Determine the (x, y) coordinate at the center of the cell enclosing the given text.  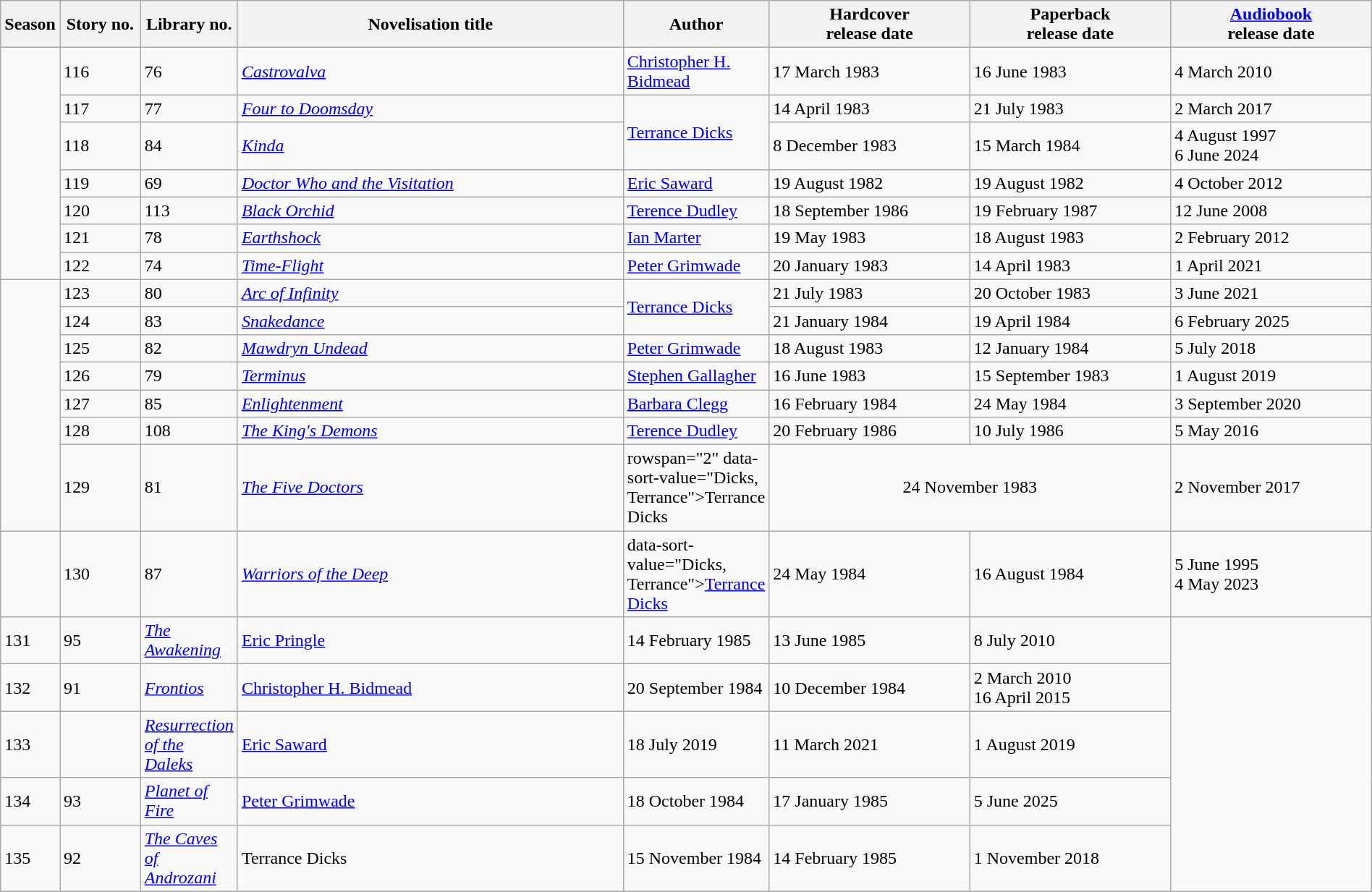
Season (30, 25)
135 (30, 858)
2 November 2017 (1271, 488)
2 February 2012 (1271, 238)
12 January 1984 (1070, 348)
127 (100, 403)
Author (696, 25)
19 April 1984 (1070, 320)
69 (189, 183)
91 (100, 687)
24 November 1983 (970, 488)
The Awakening (189, 641)
130 (100, 574)
5 June 1995 4 May 2023 (1271, 574)
Enlightenment (430, 403)
83 (189, 320)
2 March 2010 16 April 2015 (1070, 687)
Ian Marter (696, 238)
Story no. (100, 25)
17 March 1983 (870, 71)
18 October 1984 (696, 802)
Earthshock (430, 238)
Library no. (189, 25)
92 (100, 858)
data-sort-value="Dicks, Terrance">Terrance Dicks (696, 574)
8 July 2010 (1070, 641)
Time-Flight (430, 266)
15 March 1984 (1070, 146)
Arc of Infinity (430, 293)
15 November 1984 (696, 858)
20 September 1984 (696, 687)
121 (100, 238)
120 (100, 211)
16 August 1984 (1070, 574)
4 March 2010 (1271, 71)
15 September 1983 (1070, 375)
119 (100, 183)
21 January 1984 (870, 320)
20 February 1986 (870, 431)
131 (30, 641)
Barbara Clegg (696, 403)
17 January 1985 (870, 802)
Hardcover release date (870, 25)
Warriors of the Deep (430, 574)
95 (100, 641)
133 (30, 744)
Mawdryn Undead (430, 348)
5 July 2018 (1271, 348)
20 January 1983 (870, 266)
81 (189, 488)
Audiobook release date (1271, 25)
The Caves of Androzani (189, 858)
2 March 2017 (1271, 109)
77 (189, 109)
132 (30, 687)
19 May 1983 (870, 238)
108 (189, 431)
Doctor Who and the Visitation (430, 183)
6 February 2025 (1271, 320)
Castrovalva (430, 71)
Terminus (430, 375)
116 (100, 71)
1 November 2018 (1070, 858)
126 (100, 375)
82 (189, 348)
4 October 2012 (1271, 183)
Stephen Gallagher (696, 375)
84 (189, 146)
3 September 2020 (1271, 403)
Eric Pringle (430, 641)
93 (100, 802)
10 December 1984 (870, 687)
20 October 1983 (1070, 293)
19 February 1987 (1070, 211)
The Five Doctors (430, 488)
18 July 2019 (696, 744)
5 May 2016 (1271, 431)
125 (100, 348)
113 (189, 211)
Snakedance (430, 320)
Resurrection of the Daleks (189, 744)
134 (30, 802)
18 September 1986 (870, 211)
85 (189, 403)
80 (189, 293)
87 (189, 574)
3 June 2021 (1271, 293)
11 March 2021 (870, 744)
Planet of Fire (189, 802)
117 (100, 109)
122 (100, 266)
Kinda (430, 146)
13 June 1985 (870, 641)
Paperback release date (1070, 25)
12 June 2008 (1271, 211)
Novelisation title (430, 25)
128 (100, 431)
10 July 1986 (1070, 431)
118 (100, 146)
Four to Doomsday (430, 109)
78 (189, 238)
The King's Demons (430, 431)
16 February 1984 (870, 403)
4 August 1997 6 June 2024 (1271, 146)
74 (189, 266)
rowspan="2" data-sort-value="Dicks, Terrance">Terrance Dicks (696, 488)
76 (189, 71)
Frontios (189, 687)
Black Orchid (430, 211)
1 April 2021 (1271, 266)
129 (100, 488)
124 (100, 320)
5 June 2025 (1070, 802)
8 December 1983 (870, 146)
123 (100, 293)
79 (189, 375)
